Extract the (X, Y) coordinate from the center of the cell holding the provided text.  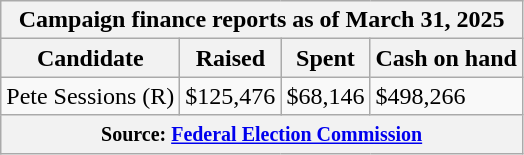
Campaign finance reports as of March 31, 2025 (262, 20)
$68,146 (326, 96)
Source: Federal Election Commission (262, 134)
Pete Sessions (R) (90, 96)
Candidate (90, 58)
$498,266 (446, 96)
Cash on hand (446, 58)
$125,476 (230, 96)
Spent (326, 58)
Raised (230, 58)
